Pinpoint the cell where the given text exists, returning its [X, Y] midpoint coordinate. 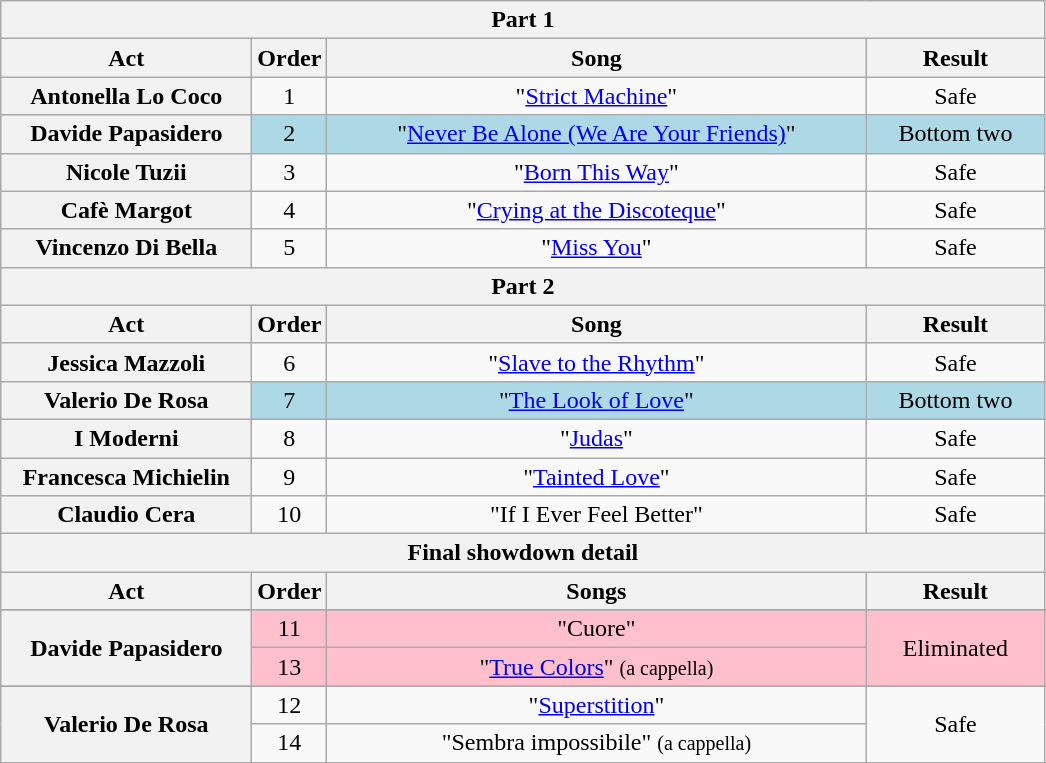
"Cuore" [596, 629]
10 [290, 515]
"Tainted Love" [596, 477]
8 [290, 438]
Part 2 [523, 286]
"Strict Machine" [596, 96]
13 [290, 667]
"Miss You" [596, 248]
Part 1 [523, 20]
"Crying at the Discoteque" [596, 210]
Claudio Cera [126, 515]
14 [290, 743]
"True Colors" (a cappella) [596, 667]
4 [290, 210]
Eliminated [956, 648]
Francesca Michielin [126, 477]
9 [290, 477]
Nicole Tuzii [126, 172]
5 [290, 248]
12 [290, 705]
"Judas" [596, 438]
2 [290, 134]
"If I Ever Feel Better" [596, 515]
7 [290, 400]
11 [290, 629]
1 [290, 96]
Antonella Lo Coco [126, 96]
6 [290, 362]
3 [290, 172]
Jessica Mazzoli [126, 362]
Cafè Margot [126, 210]
"Slave to the Rhythm" [596, 362]
Songs [596, 591]
"Sembra impossibile" (a cappella) [596, 743]
"Born This Way" [596, 172]
"Never Be Alone (We Are Your Friends)" [596, 134]
"The Look of Love" [596, 400]
I Moderni [126, 438]
Vincenzo Di Bella [126, 248]
Final showdown detail [523, 553]
"Superstition" [596, 705]
